Scan for the cell matching the given text and deliver its (x, y) coordinate at center. 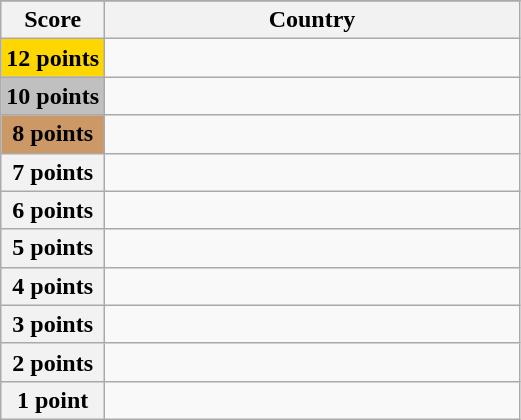
2 points (53, 362)
1 point (53, 400)
8 points (53, 134)
Score (53, 20)
4 points (53, 286)
3 points (53, 324)
6 points (53, 210)
7 points (53, 172)
5 points (53, 248)
10 points (53, 96)
Country (312, 20)
12 points (53, 58)
